From the cell containing the given text, extract its center point as [X, Y] coordinate. 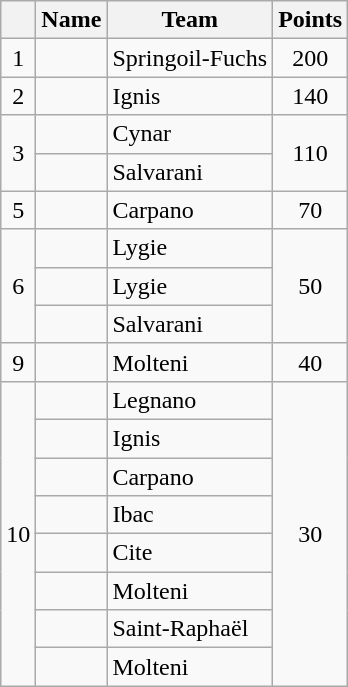
Legnano [190, 400]
Cynar [190, 134]
Name [72, 20]
Saint-Raphaël [190, 629]
3 [18, 153]
5 [18, 210]
50 [310, 286]
6 [18, 286]
110 [310, 153]
140 [310, 96]
Team [190, 20]
10 [18, 533]
1 [18, 58]
Ibac [190, 515]
40 [310, 362]
Springoil-Fuchs [190, 58]
30 [310, 533]
Cite [190, 553]
2 [18, 96]
Points [310, 20]
9 [18, 362]
70 [310, 210]
200 [310, 58]
